Locate the cell with the specified text and output its [x, y] center coordinate. 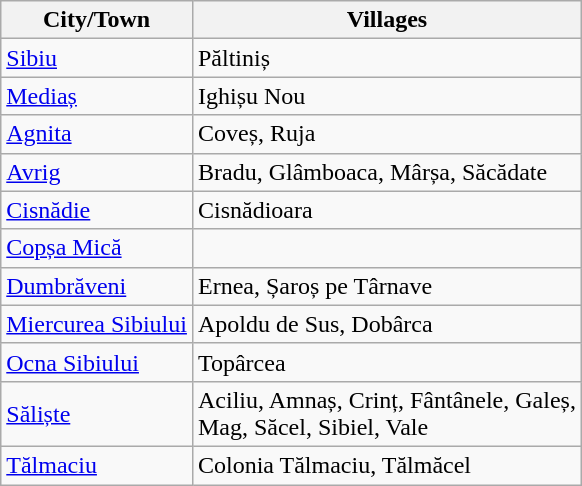
Aciliu, Amnaș, Crinț, Fântânele, Galeș,Mag, Săcel, Sibiel, Vale [386, 414]
Bradu, Glâmboaca, Mârșa, Săcădate [386, 172]
Tălmaciu [97, 465]
Ocna Sibiului [97, 362]
Păltiniș [386, 58]
Sibiu [97, 58]
Apoldu de Sus, Dobârca [386, 324]
Cisnădie [97, 210]
Avrig [97, 172]
Săliște [97, 414]
Ighișu Nou [386, 96]
Mediaș [97, 96]
Cisnădioara [386, 210]
Miercurea Sibiului [97, 324]
Copșa Mică [97, 248]
Colonia Tălmaciu, Tălmăcel [386, 465]
Dumbrăveni [97, 286]
Topârcea [386, 362]
City/Town [97, 20]
Agnita [97, 134]
Villages [386, 20]
Ernea, Șaroș pe Târnave [386, 286]
Coveș, Ruja [386, 134]
